For the text-containing cell, return its midpoint in (x, y) coordinate format. 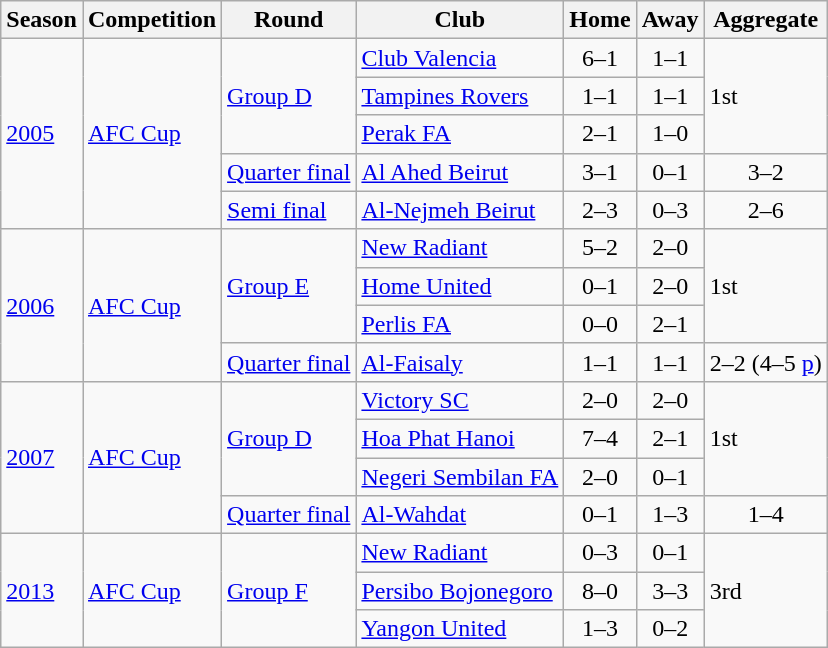
Competition (152, 20)
0–2 (670, 629)
Club (460, 20)
1–4 (766, 515)
3–1 (600, 172)
7–4 (600, 438)
0–0 (600, 324)
5–2 (600, 248)
3rd (766, 591)
Round (289, 20)
6–1 (600, 58)
Al-Nejmeh Beirut (460, 210)
Perak FA (460, 134)
Group E (289, 286)
3–2 (766, 172)
Perlis FA (460, 324)
2–3 (600, 210)
Al Ahed Beirut (460, 172)
Group F (289, 591)
Al-Faisaly (460, 362)
Home (600, 20)
Victory SC (460, 400)
Negeri Sembilan FA (460, 477)
2005 (42, 134)
2–2 (4–5 p) (766, 362)
Away (670, 20)
Aggregate (766, 20)
Home United (460, 286)
3–3 (670, 591)
Season (42, 20)
Tampines Rovers (460, 96)
Persibo Bojonegoro (460, 591)
8–0 (600, 591)
2–6 (766, 210)
Yangon United (460, 629)
2007 (42, 457)
Semi final (289, 210)
Al-Wahdat (460, 515)
Hoa Phat Hanoi (460, 438)
1–0 (670, 134)
Club Valencia (460, 58)
2013 (42, 591)
2006 (42, 305)
